Provide the [x, y] coordinate of the cell's center where the given text is located.  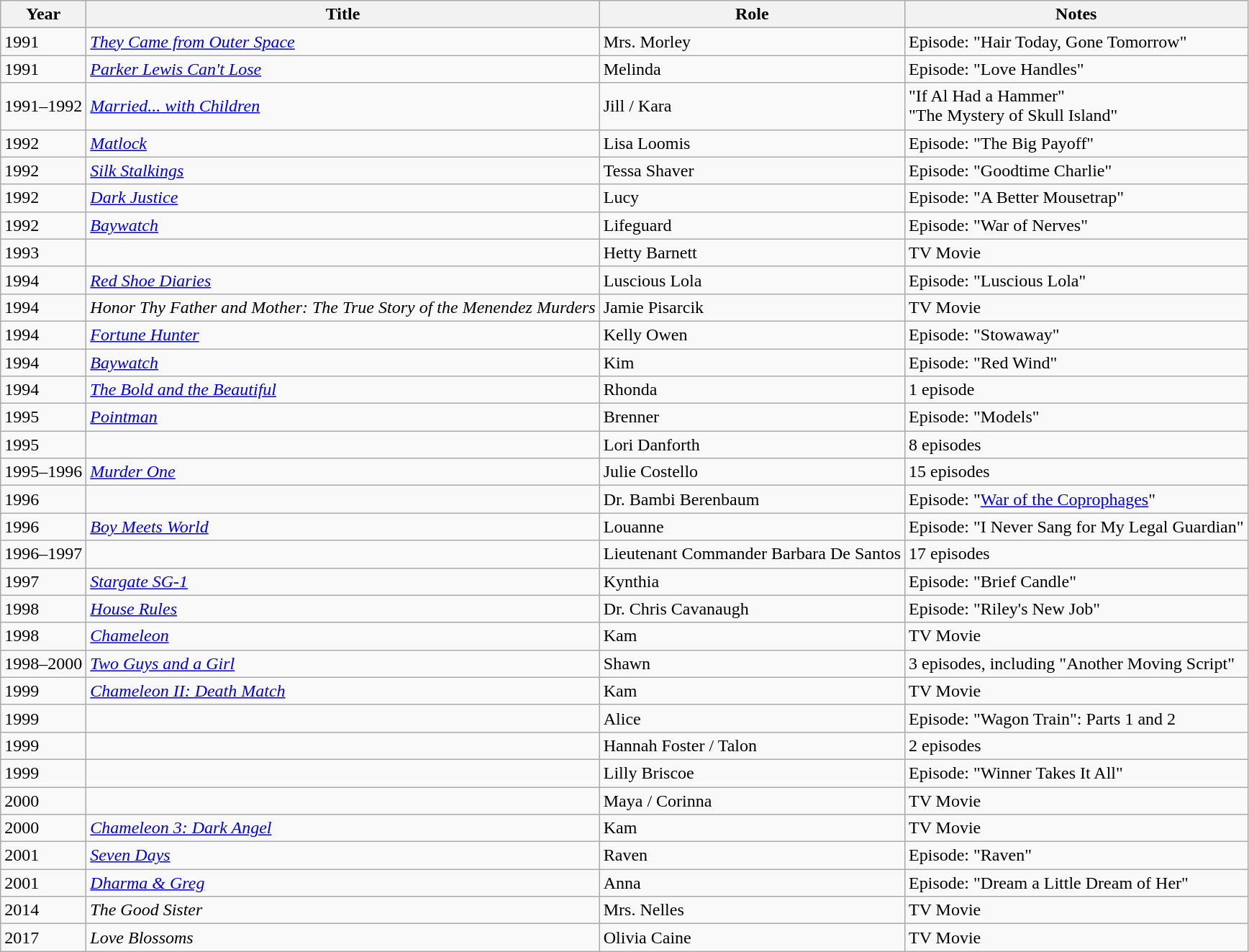
The Bold and the Beautiful [342, 390]
Episode: "Riley's New Job" [1076, 609]
15 episodes [1076, 472]
Episode: "Red Wind" [1076, 362]
Jill / Kara [752, 106]
3 episodes, including "Another Moving Script" [1076, 663]
They Came from Outer Space [342, 42]
2 episodes [1076, 745]
Parker Lewis Can't Lose [342, 69]
1991–1992 [43, 106]
Episode: "War of Nerves" [1076, 225]
Title [342, 14]
Two Guys and a Girl [342, 663]
Notes [1076, 14]
Episode: "Models" [1076, 417]
1996–1997 [43, 554]
Kynthia [752, 581]
Rhonda [752, 390]
1997 [43, 581]
Silk Stalkings [342, 171]
Maya / Corinna [752, 801]
Pointman [342, 417]
Year [43, 14]
Matlock [342, 143]
Kelly Owen [752, 335]
Boy Meets World [342, 527]
Episode: "Winner Takes It All" [1076, 773]
Murder One [342, 472]
Lisa Loomis [752, 143]
Lucy [752, 198]
Raven [752, 856]
1998–2000 [43, 663]
Chameleon [342, 636]
Louanne [752, 527]
2014 [43, 910]
The Good Sister [342, 910]
Honor Thy Father and Mother: The True Story of the Menendez Murders [342, 307]
Love Blossoms [342, 938]
Dharma & Greg [342, 883]
House Rules [342, 609]
Jamie Pisarcik [752, 307]
Hannah Foster / Talon [752, 745]
1993 [43, 253]
17 episodes [1076, 554]
Dr. Chris Cavanaugh [752, 609]
Episode: "Luscious Lola" [1076, 280]
Olivia Caine [752, 938]
1 episode [1076, 390]
Episode: "Hair Today, Gone Tomorrow" [1076, 42]
1995–1996 [43, 472]
Mrs. Nelles [752, 910]
Episode: "Wagon Train": Parts 1 and 2 [1076, 718]
"If Al Had a Hammer""The Mystery of Skull Island" [1076, 106]
Melinda [752, 69]
8 episodes [1076, 445]
Julie Costello [752, 472]
Episode: "War of the Coprophages" [1076, 499]
Episode: "Brief Candle" [1076, 581]
Episode: "Goodtime Charlie" [1076, 171]
Dark Justice [342, 198]
Kim [752, 362]
Episode: "Love Handles" [1076, 69]
Alice [752, 718]
Chameleon II: Death Match [342, 691]
Mrs. Morley [752, 42]
Stargate SG-1 [342, 581]
Shawn [752, 663]
Episode: "A Better Mousetrap" [1076, 198]
Episode: "Raven" [1076, 856]
Chameleon 3: Dark Angel [342, 828]
Hetty Barnett [752, 253]
Lori Danforth [752, 445]
Dr. Bambi Berenbaum [752, 499]
Tessa Shaver [752, 171]
Anna [752, 883]
Lilly Briscoe [752, 773]
Fortune Hunter [342, 335]
Episode: "Stowaway" [1076, 335]
Lieutenant Commander Barbara De Santos [752, 554]
Episode: "Dream a Little Dream of Her" [1076, 883]
Brenner [752, 417]
Lifeguard [752, 225]
Red Shoe Diaries [342, 280]
Role [752, 14]
Luscious Lola [752, 280]
Episode: "The Big Payoff" [1076, 143]
Married... with Children [342, 106]
2017 [43, 938]
Episode: "I Never Sang for My Legal Guardian" [1076, 527]
Seven Days [342, 856]
